Scan for the cell matching the given text and deliver its (X, Y) coordinate at center. 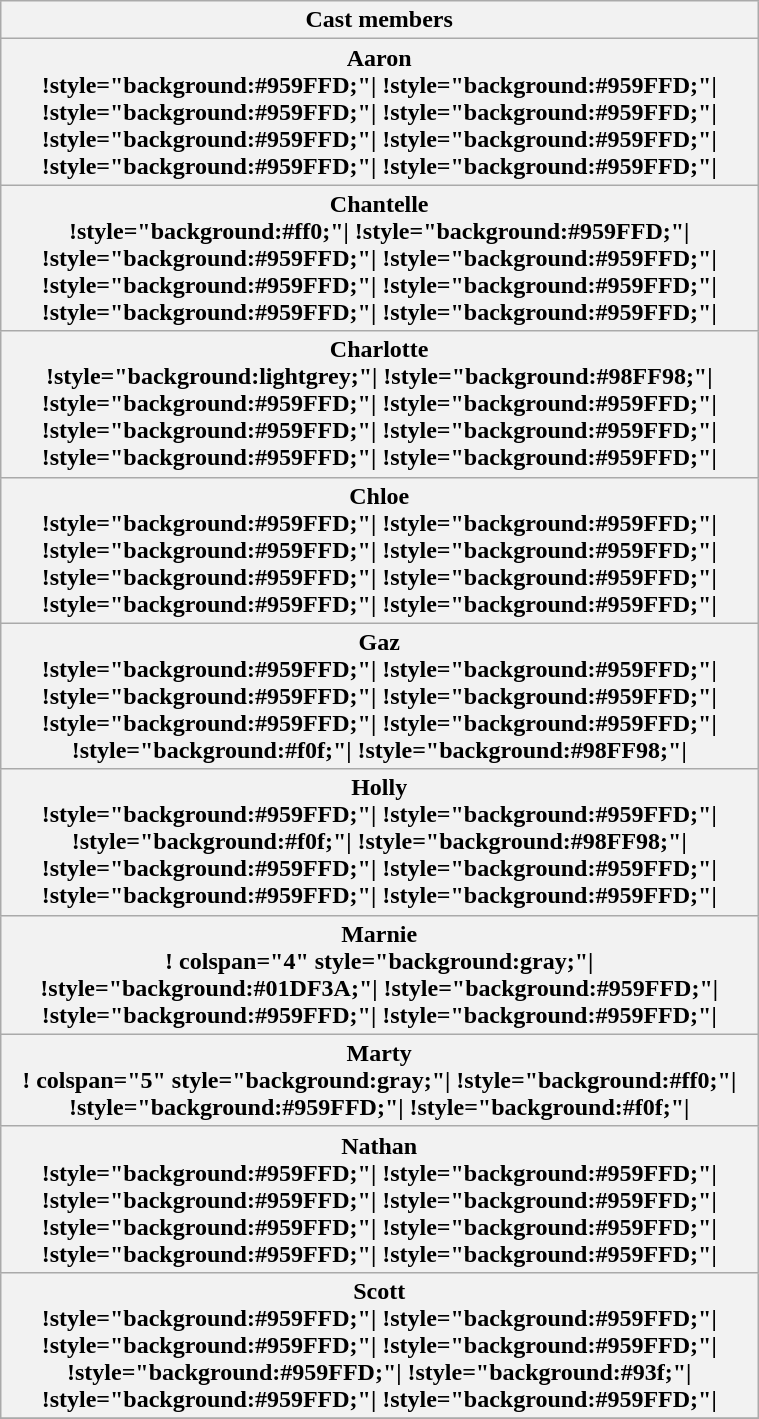
Cast members (380, 20)
Marty! colspan="5" style="background:gray;"| !style="background:#ff0;"| !style="background:#959FFD;"| !style="background:#f0f;"| (380, 1080)
